Return (x, y) of the center of cell containing provided text 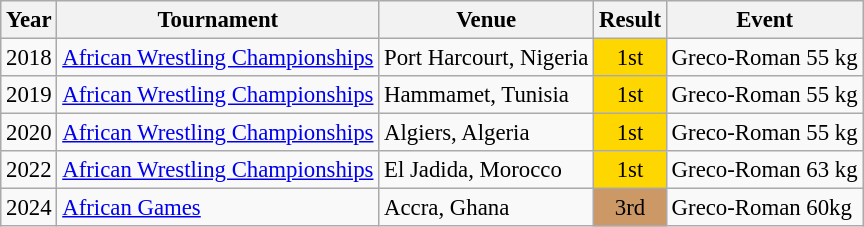
Tournament (218, 20)
Hammamet, Tunisia (486, 95)
Event (764, 20)
Accra, Ghana (486, 208)
African Games (218, 208)
Greco-Roman 63 kg (764, 170)
2020 (29, 133)
Venue (486, 20)
2019 (29, 95)
Result (630, 20)
Greco-Roman 60kg (764, 208)
2024 (29, 208)
El Jadida, Morocco (486, 170)
Year (29, 20)
2018 (29, 58)
3rd (630, 208)
2022 (29, 170)
Algiers, Algeria (486, 133)
Port Harcourt, Nigeria (486, 58)
